Extract the [X, Y] coordinate from the center of the cell holding the provided text.  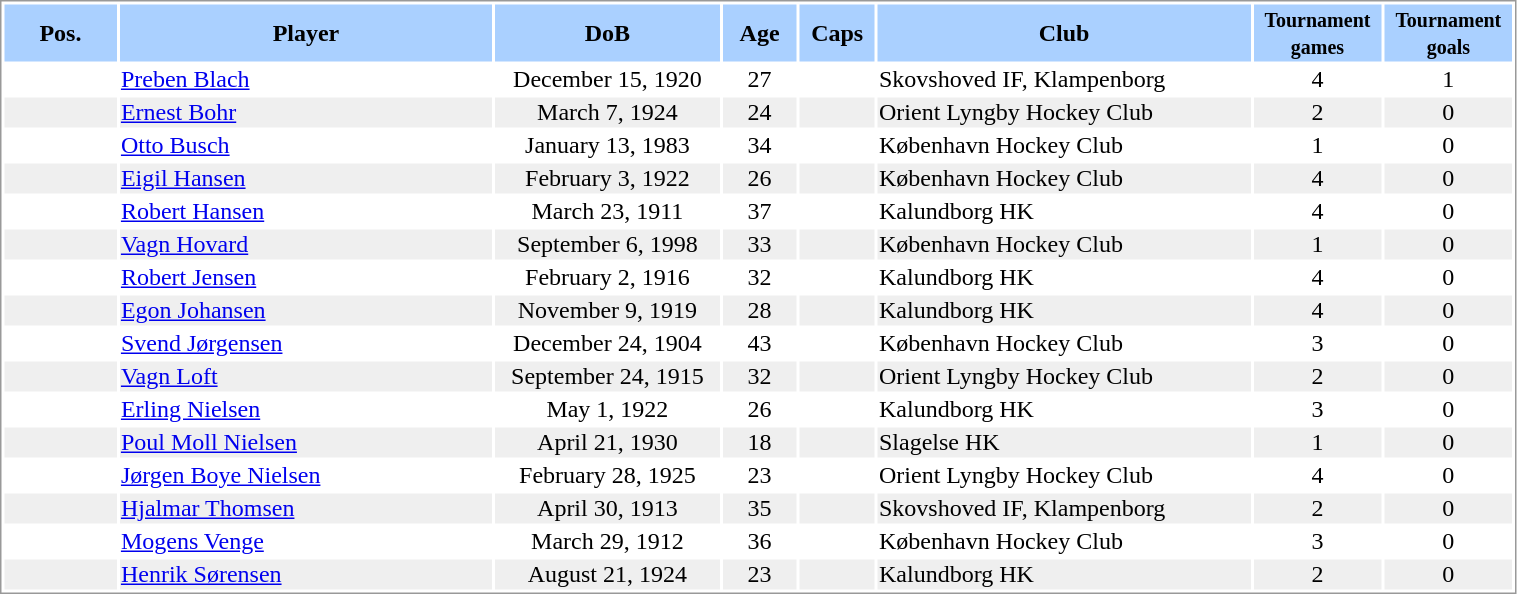
Henrik Sørensen [306, 575]
November 9, 1919 [607, 311]
Player [306, 32]
Robert Hansen [306, 211]
September 6, 1998 [607, 245]
Pos. [60, 32]
Jørgen Boye Nielsen [306, 475]
Tournamentgoals [1448, 32]
27 [760, 79]
Hjalmar Thomsen [306, 509]
35 [760, 509]
33 [760, 245]
January 13, 1983 [607, 145]
Egon Johansen [306, 311]
Tournamentgames [1318, 32]
Vagn Loft [306, 377]
36 [760, 541]
April 30, 1913 [607, 509]
28 [760, 311]
34 [760, 145]
March 29, 1912 [607, 541]
24 [760, 113]
18 [760, 443]
December 24, 1904 [607, 343]
February 28, 1925 [607, 475]
Otto Busch [306, 145]
Poul Moll Nielsen [306, 443]
Mogens Venge [306, 541]
March 23, 1911 [607, 211]
February 3, 1922 [607, 179]
August 21, 1924 [607, 575]
February 2, 1916 [607, 277]
March 7, 1924 [607, 113]
37 [760, 211]
Caps [838, 32]
April 21, 1930 [607, 443]
Ernest Bohr [306, 113]
Eigil Hansen [306, 179]
December 15, 1920 [607, 79]
September 24, 1915 [607, 377]
DoB [607, 32]
Erling Nielsen [306, 409]
Age [760, 32]
43 [760, 343]
Club [1064, 32]
Robert Jensen [306, 277]
May 1, 1922 [607, 409]
Vagn Hovard [306, 245]
Svend Jørgensen [306, 343]
Slagelse HK [1064, 443]
Preben Blach [306, 79]
